Return the [X, Y] coordinate for the center point of the cell that contains the specified text.  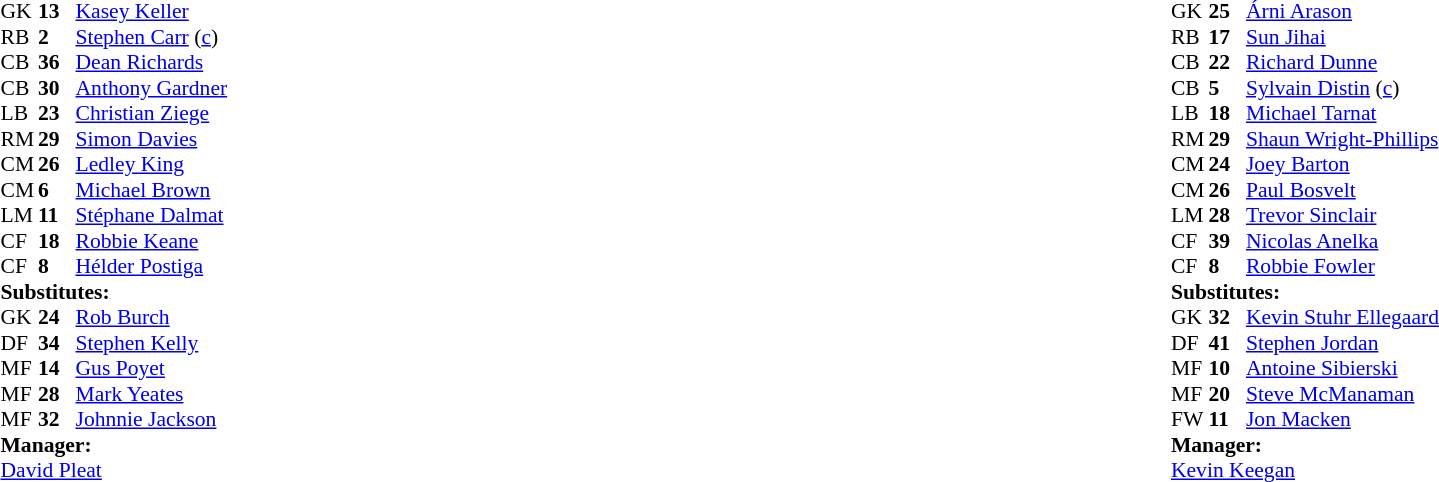
Joey Barton [1342, 165]
23 [57, 113]
Stéphane Dalmat [152, 215]
10 [1227, 369]
Stephen Jordan [1342, 343]
Trevor Sinclair [1342, 215]
6 [57, 190]
Michael Brown [152, 190]
17 [1227, 37]
36 [57, 63]
Anthony Gardner [152, 88]
Simon Davies [152, 139]
Hélder Postiga [152, 267]
14 [57, 369]
Nicolas Anelka [1342, 241]
Sylvain Distin (c) [1342, 88]
2 [57, 37]
Shaun Wright-Phillips [1342, 139]
39 [1227, 241]
Stephen Carr (c) [152, 37]
Gus Poyet [152, 369]
Robbie Keane [152, 241]
Sun Jihai [1342, 37]
Robbie Fowler [1342, 267]
Paul Bosvelt [1342, 190]
Rob Burch [152, 317]
Ledley King [152, 165]
FW [1190, 419]
22 [1227, 63]
Mark Yeates [152, 394]
Johnnie Jackson [152, 419]
Stephen Kelly [152, 343]
5 [1227, 88]
20 [1227, 394]
Antoine Sibierski [1342, 369]
Kevin Stuhr Ellegaard [1342, 317]
Richard Dunne [1342, 63]
Christian Ziege [152, 113]
Jon Macken [1342, 419]
Dean Richards [152, 63]
Michael Tarnat [1342, 113]
34 [57, 343]
41 [1227, 343]
Steve McManaman [1342, 394]
30 [57, 88]
